Determine the (x, y) coordinate at the center of the cell enclosing the given text.  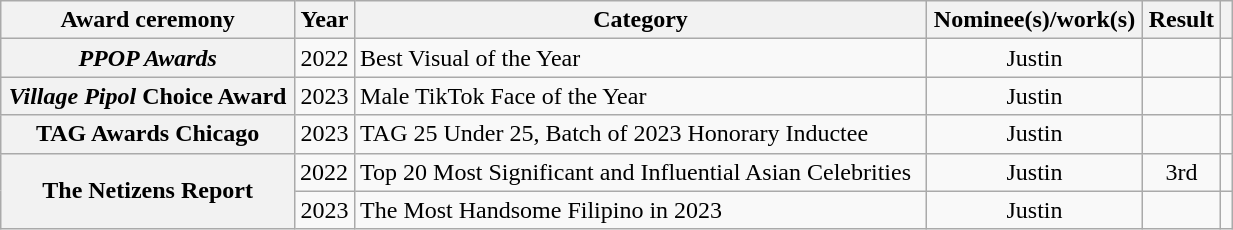
Result (1182, 20)
Year (324, 20)
TAG 25 Under 25, Batch of 2023 Honorary Inductee (641, 134)
Village Pipol Choice Award (148, 96)
Top 20 Most Significant and Influential Asian Celebrities (641, 172)
Category (641, 20)
Award ceremony (148, 20)
The Netizens Report (148, 191)
Nominee(s)/work(s) (1034, 20)
TAG Awards Chicago (148, 134)
The Most Handsome Filipino in 2023 (641, 210)
PPOP Awards (148, 58)
Male TikTok Face of the Year (641, 96)
Best Visual of the Year (641, 58)
3rd (1182, 172)
